Search for the cell housing the specified text and yield its [x, y] center coordinate. 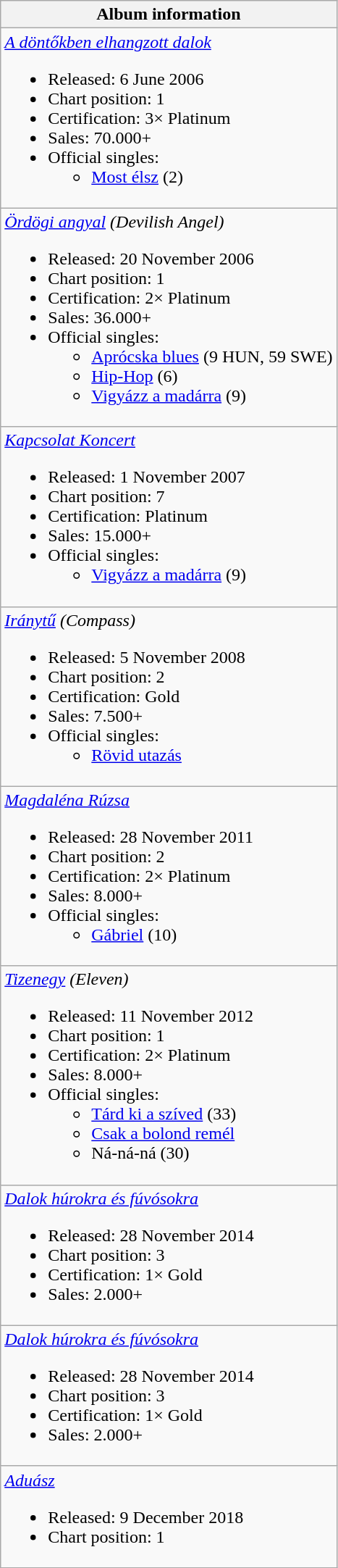
Kapcsolat KoncertReleased: 1 November 2007Chart position: 7Certification: PlatinumSales: 15.000+Official singles:Vigyázz a madárra (9) [169, 517]
Iránytű (Compass)Released: 5 November 2008Chart position: 2Certification: GoldSales: 7.500+Official singles:Rövid utazás [169, 696]
Magdaléna RúzsaReleased: 28 November 2011Chart position: 2Certification: 2× PlatinumSales: 8.000+Official singles:Gábriel (10) [169, 876]
A döntőkben elhangzott dalokReleased: 6 June 2006Chart position: 1Certification: 3× PlatinumSales: 70.000+Official singles:Most élsz (2) [169, 118]
Album information [169, 14]
AduászReleased: 9 December 2018Chart position: 1 [169, 1517]
